Pinpoint the cell where the given text exists, returning its (X, Y) midpoint coordinate. 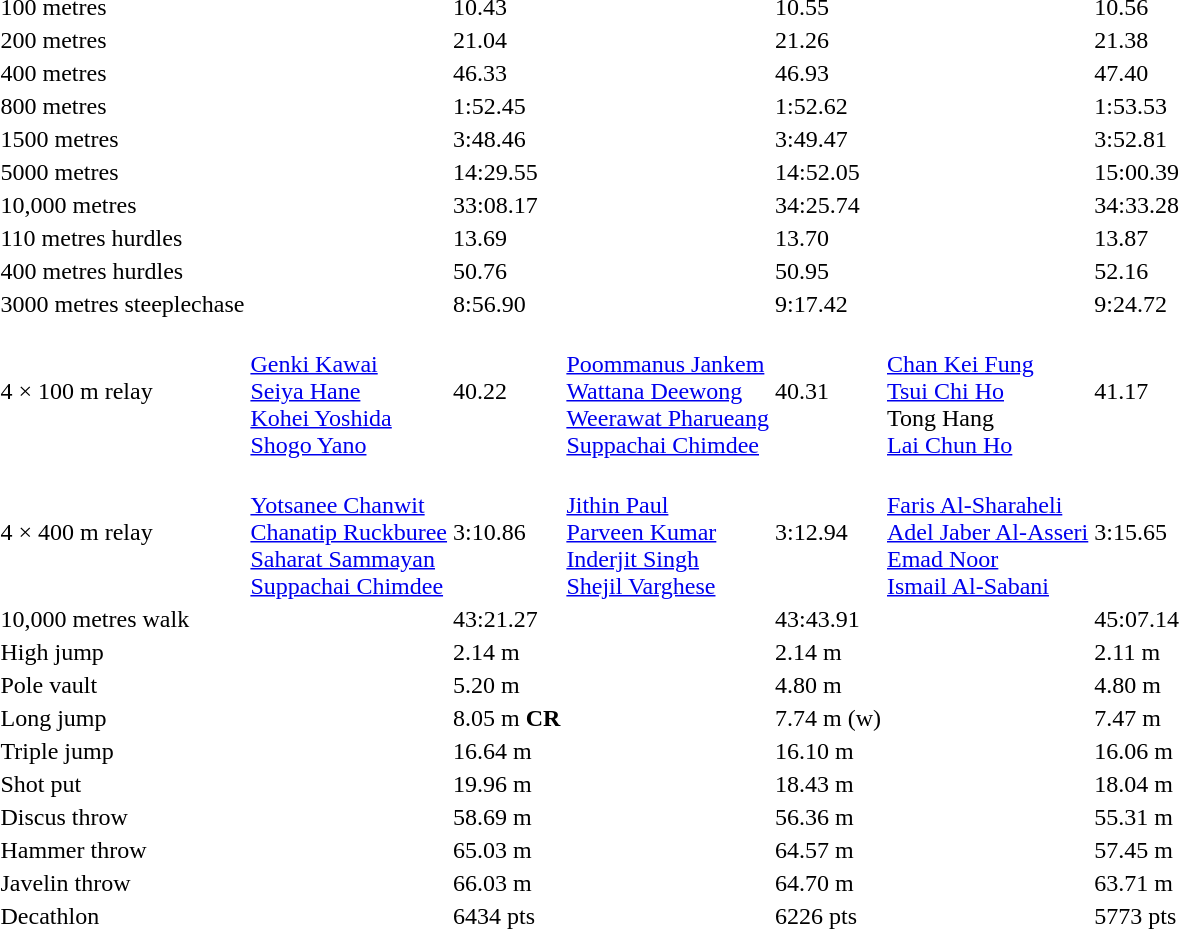
33:08.17 (507, 205)
64.57 m (828, 850)
13.69 (507, 238)
58.69 m (507, 817)
21.26 (828, 40)
46.93 (828, 73)
65.03 m (507, 850)
Jithin PaulParveen KumarInderjit SinghShejil Varghese (668, 532)
Yotsanee ChanwitChanatip RuckbureeSaharat SammayanSuppachai Chimdee (349, 532)
50.95 (828, 271)
66.03 m (507, 883)
9:17.42 (828, 304)
43:21.27 (507, 619)
4.80 m (828, 685)
Chan Kei FungTsui Chi HoTong HangLai Chun Ho (988, 391)
50.76 (507, 271)
14:29.55 (507, 172)
16.10 m (828, 751)
Genki KawaiSeiya HaneKohei YoshidaShogo Yano (349, 391)
19.96 m (507, 784)
Faris Al-SharaheliAdel Jaber Al-AsseriEmad NoorIsmail Al-Sabani (988, 532)
21.04 (507, 40)
1:52.62 (828, 106)
3:10.86 (507, 532)
7.74 m (w) (828, 718)
16.64 m (507, 751)
3:49.47 (828, 139)
3:48.46 (507, 139)
40.31 (828, 391)
Poommanus JankemWattana DeewongWeerawat PharueangSuppachai Chimdee (668, 391)
5.20 m (507, 685)
13.70 (828, 238)
56.36 m (828, 817)
64.70 m (828, 883)
8.05 m CR (507, 718)
43:43.91 (828, 619)
8:56.90 (507, 304)
40.22 (507, 391)
3:12.94 (828, 532)
46.33 (507, 73)
14:52.05 (828, 172)
34:25.74 (828, 205)
18.43 m (828, 784)
1:52.45 (507, 106)
